From the cell containing the given text, extract its center point as [x, y] coordinate. 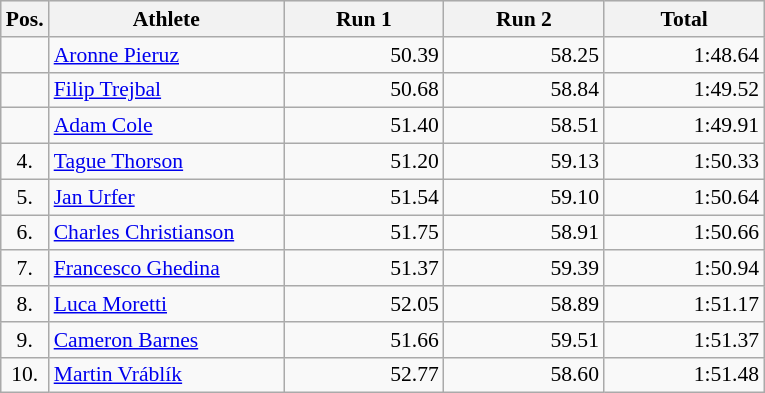
Athlete [166, 19]
58.89 [524, 304]
Run 2 [524, 19]
51.66 [364, 340]
1:50.94 [684, 269]
1:51.37 [684, 340]
Francesco Ghedina [166, 269]
Run 1 [364, 19]
1:49.91 [684, 126]
1:50.64 [684, 197]
Luca Moretti [166, 304]
7. [25, 269]
1:48.64 [684, 55]
8. [25, 304]
58.51 [524, 126]
51.40 [364, 126]
51.75 [364, 233]
51.54 [364, 197]
58.84 [524, 90]
59.13 [524, 162]
10. [25, 375]
50.68 [364, 90]
59.51 [524, 340]
Martin Vráblík [166, 375]
Tague Thorson [166, 162]
58.91 [524, 233]
Filip Trejbal [166, 90]
Adam Cole [166, 126]
1:50.66 [684, 233]
51.20 [364, 162]
58.25 [524, 55]
Cameron Barnes [166, 340]
59.39 [524, 269]
Total [684, 19]
1:51.48 [684, 375]
Aronne Pieruz [166, 55]
Jan Urfer [166, 197]
58.60 [524, 375]
Pos. [25, 19]
50.39 [364, 55]
59.10 [524, 197]
Charles Christianson [166, 233]
1:50.33 [684, 162]
1:51.17 [684, 304]
51.37 [364, 269]
1:49.52 [684, 90]
4. [25, 162]
52.05 [364, 304]
5. [25, 197]
52.77 [364, 375]
9. [25, 340]
6. [25, 233]
